Locate the cell with the specified text and output its (x, y) center coordinate. 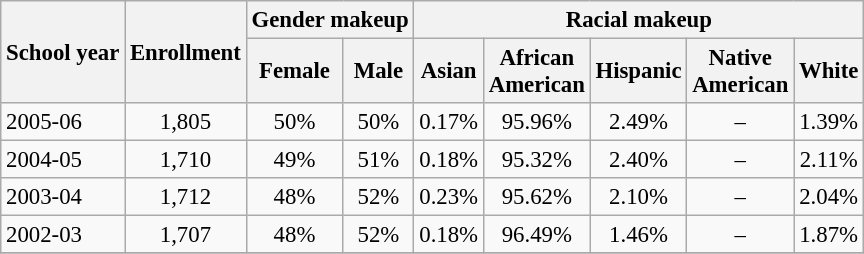
White (829, 72)
2.04% (829, 197)
Female (294, 72)
1,707 (186, 235)
School year (63, 52)
2.11% (829, 160)
2.40% (638, 160)
0.23% (448, 197)
2.49% (638, 122)
Native American (740, 72)
1,710 (186, 160)
49% (294, 160)
Hispanic (638, 72)
2.10% (638, 197)
Gender makeup (330, 20)
Racial makeup (639, 20)
1.39% (829, 122)
African American (536, 72)
1.46% (638, 235)
Enrollment (186, 52)
1,805 (186, 122)
Male (378, 72)
Asian (448, 72)
2005-06 (63, 122)
2004-05 (63, 160)
95.32% (536, 160)
95.62% (536, 197)
0.17% (448, 122)
51% (378, 160)
95.96% (536, 122)
2003-04 (63, 197)
2002-03 (63, 235)
1,712 (186, 197)
96.49% (536, 235)
1.87% (829, 235)
